Extract the (x, y) coordinate from the center of the cell holding the provided text.  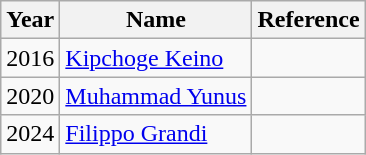
2016 (30, 58)
Muhammad Yunus (156, 96)
Year (30, 20)
Reference (308, 20)
Kipchoge Keino (156, 58)
Name (156, 20)
2020 (30, 96)
2024 (30, 134)
Filippo Grandi (156, 134)
